Capture the cell that displays the provided text and extract its [X, Y] central coordinate. 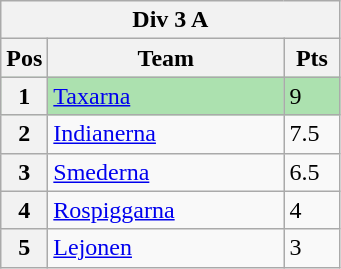
Team [166, 58]
Indianerna [166, 134]
2 [24, 134]
9 [312, 96]
1 [24, 96]
Pos [24, 58]
7.5 [312, 134]
Pts [312, 58]
Rospiggarna [166, 210]
5 [24, 248]
Lejonen [166, 248]
6.5 [312, 172]
Smederna [166, 172]
Taxarna [166, 96]
Div 3 A [170, 20]
